Provide the (x, y) coordinate of the cell's center where the given text is located.  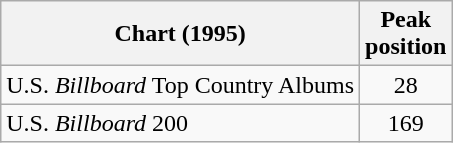
U.S. Billboard 200 (180, 123)
169 (406, 123)
Peakposition (406, 34)
U.S. Billboard Top Country Albums (180, 85)
Chart (1995) (180, 34)
28 (406, 85)
